Capture the cell that displays the provided text and extract its [X, Y] central coordinate. 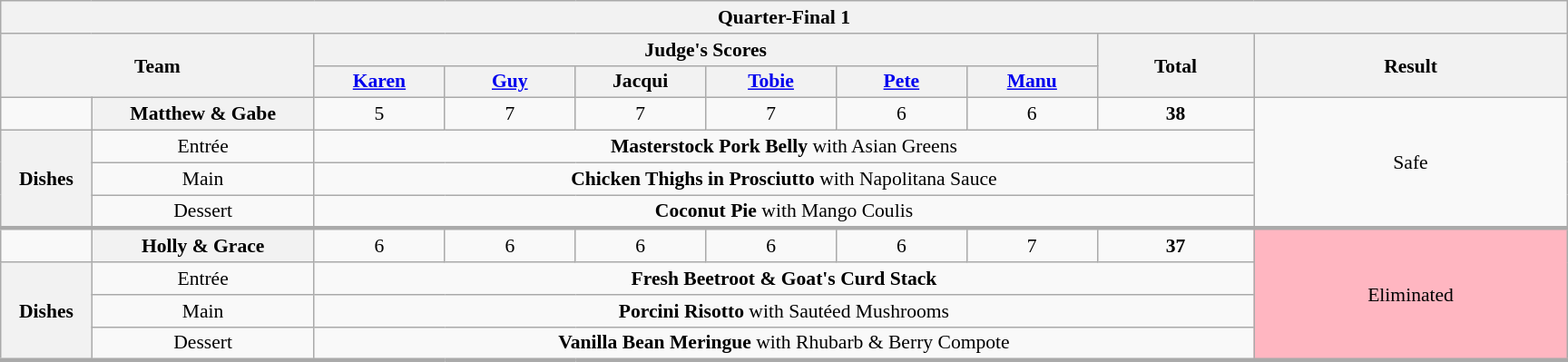
Matthew & Gabe [203, 114]
Jacqui [641, 82]
5 [379, 114]
Manu [1032, 82]
Porcini Risotto with Sautéed Mushrooms [784, 311]
Quarter-Final 1 [784, 17]
Tobie [771, 82]
Eliminated [1410, 295]
38 [1176, 114]
Karen [379, 82]
37 [1176, 245]
Team [158, 65]
Holly & Grace [203, 245]
Vanilla Bean Meringue with Rhubarb & Berry Compote [784, 343]
Guy [510, 82]
Judge's Scores [706, 50]
Safe [1410, 163]
Result [1410, 65]
Chicken Thighs in Prosciutto with Napolitana Sauce [784, 179]
Masterstock Pork Belly with Asian Greens [784, 147]
Total [1176, 65]
Pete [901, 82]
Fresh Beetroot & Goat's Curd Stack [784, 279]
Coconut Pie with Mango Coulis [784, 212]
